Locate the cell with the specified text and output its (X, Y) center coordinate. 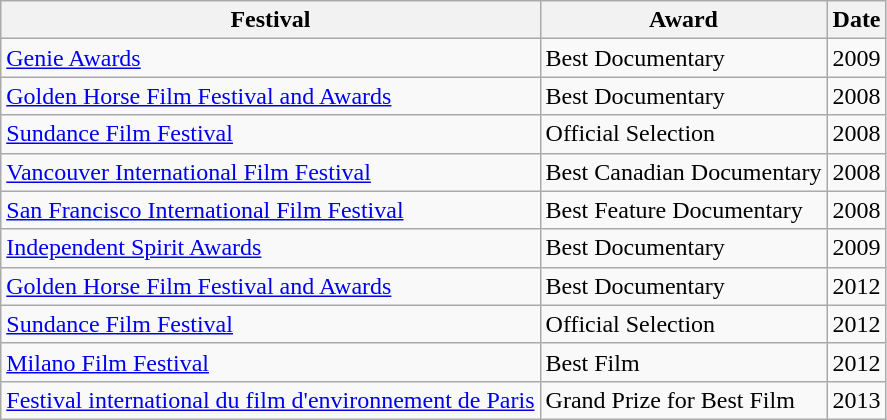
San Francisco International Film Festival (270, 210)
2013 (856, 400)
Festival (270, 20)
Best Feature Documentary (684, 210)
Best Canadian Documentary (684, 172)
Date (856, 20)
Award (684, 20)
Grand Prize for Best Film (684, 400)
Vancouver International Film Festival (270, 172)
Best Film (684, 362)
Milano Film Festival (270, 362)
Festival international du film d'environnement de Paris (270, 400)
Independent Spirit Awards (270, 248)
Genie Awards (270, 58)
